Locate the cell with the specified text and output its (x, y) center coordinate. 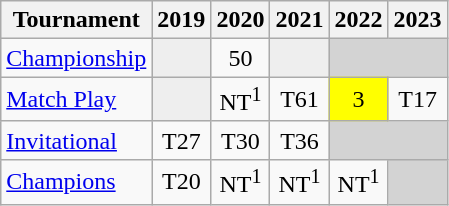
2022 (358, 20)
2021 (300, 20)
Match Play (76, 100)
T20 (182, 182)
50 (240, 58)
T27 (182, 140)
T30 (240, 140)
T61 (300, 100)
2020 (240, 20)
Tournament (76, 20)
T17 (418, 100)
Invitational (76, 140)
Champions (76, 182)
T36 (300, 140)
Championship (76, 58)
2019 (182, 20)
3 (358, 100)
2023 (418, 20)
